Detect which cell encompasses the target text, then output its [X, Y] center coordinate. 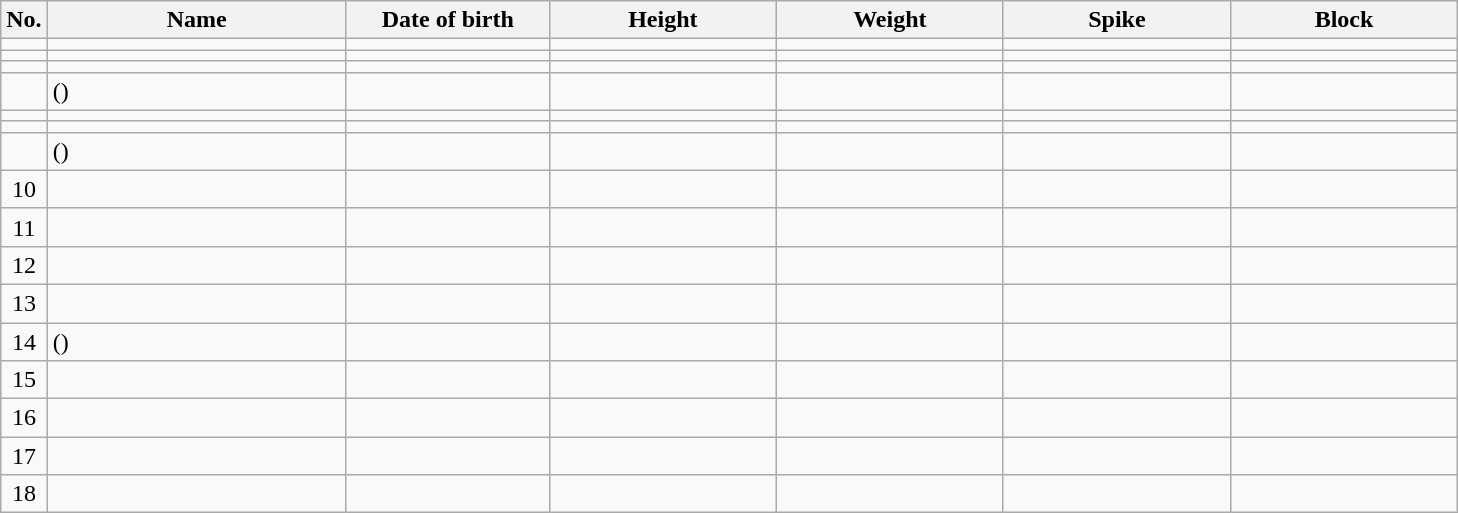
14 [24, 341]
Date of birth [448, 20]
No. [24, 20]
15 [24, 380]
18 [24, 494]
Weight [890, 20]
11 [24, 227]
17 [24, 456]
13 [24, 303]
10 [24, 189]
Spike [1116, 20]
16 [24, 418]
Height [662, 20]
Block [1344, 20]
Name [196, 20]
12 [24, 265]
